Determine the (x, y) coordinate at the center of the cell enclosing the given text.  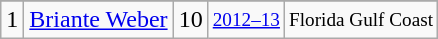
10 (190, 20)
2012–13 (246, 20)
Florida Gulf Coast (362, 20)
Briante Weber (98, 20)
1 (12, 20)
